Return the (x, y) coordinate for the center point of the cell that contains the specified text.  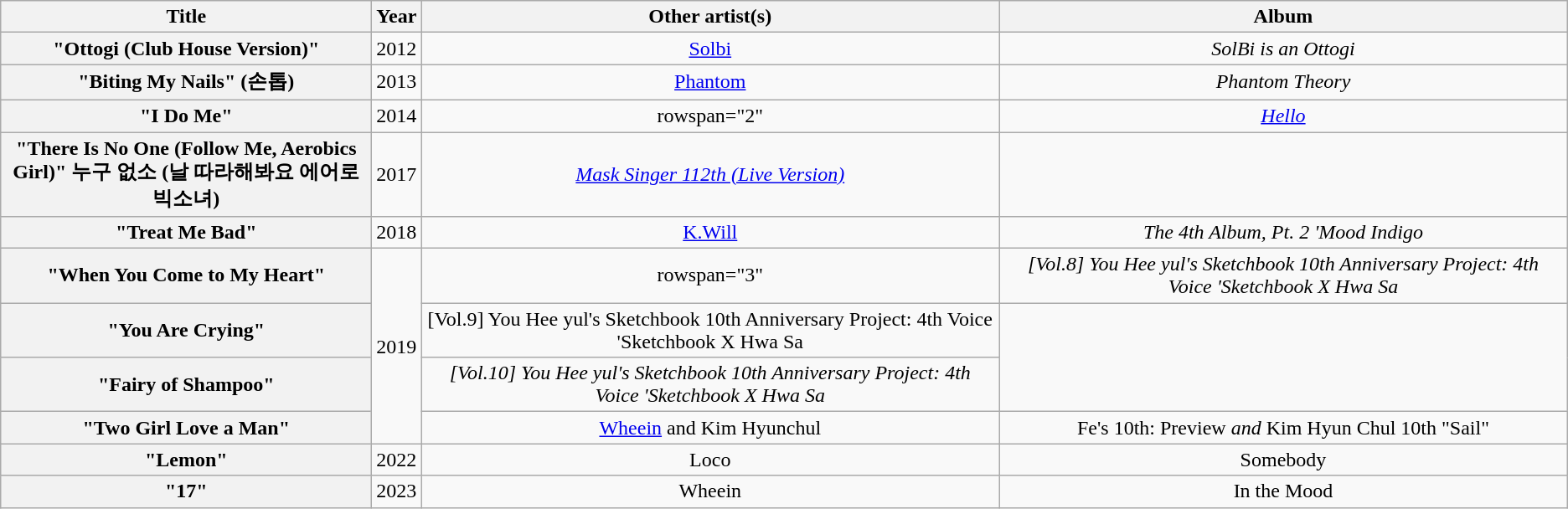
2012 (397, 49)
2014 (397, 116)
"Biting My Nails" (손톱) (186, 82)
"17" (186, 491)
"Treat Me Bad" (186, 233)
Wheein (710, 491)
Loco (710, 460)
Hello (1283, 116)
[Vol.8] You Hee yul's Sketchbook 10th Anniversary Project: 4th Voice 'Sketchbook X Hwa Sa (1283, 276)
"There Is No One (Follow Me, Aerobics Girl)" 누구 없소 (날 따라해봐요 에어로빅소녀) (186, 174)
Somebody (1283, 460)
2018 (397, 233)
2017 (397, 174)
Other artist(s) (710, 17)
Fe's 10th: Preview and Kim Hyun Chul 10th "Sail" (1283, 428)
2013 (397, 82)
SolBi is an Ottogi (1283, 49)
Solbi (710, 49)
K.Will (710, 233)
Title (186, 17)
Wheein and Kim Hyunchul (710, 428)
"Two Girl Love a Man" (186, 428)
Phantom (710, 82)
2022 (397, 460)
Album (1283, 17)
In the Mood (1283, 491)
Phantom Theory (1283, 82)
[Vol.9] You Hee yul's Sketchbook 10th Anniversary Project: 4th Voice 'Sketchbook X Hwa Sa (710, 330)
Mask Singer 112th (Live Version) (710, 174)
Year (397, 17)
2019 (397, 347)
"Lemon" (186, 460)
"You Are Crying" (186, 330)
"Fairy of Shampoo" (186, 385)
2023 (397, 491)
rowspan="2" (710, 116)
"I Do Me" (186, 116)
[Vol.10] You Hee yul's Sketchbook 10th Anniversary Project: 4th Voice 'Sketchbook X Hwa Sa (710, 385)
The 4th Album, Pt. 2 'Mood Indigo (1283, 233)
rowspan="3" (710, 276)
"Ottogi (Club House Version)" (186, 49)
"When You Come to My Heart" (186, 276)
